Pinpoint the cell where the given text exists, returning its [x, y] midpoint coordinate. 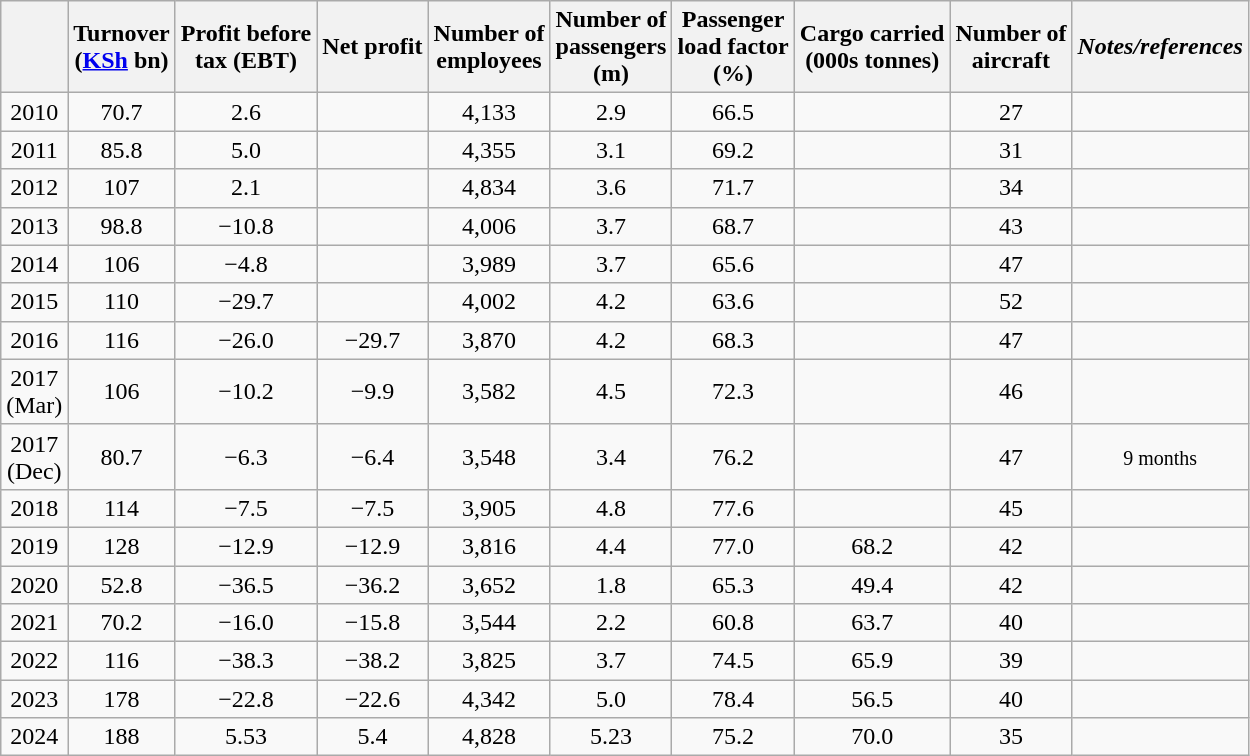
2017(Dec) [34, 456]
63.6 [733, 302]
−4.8 [246, 264]
4,834 [489, 188]
Notes/references [1160, 47]
2011 [34, 150]
−38.2 [372, 661]
−22.6 [372, 699]
−36.2 [372, 585]
2.2 [611, 623]
4.5 [611, 392]
−26.0 [246, 340]
−9.9 [372, 392]
Profit beforetax (EBT) [246, 47]
5.53 [246, 737]
68.3 [733, 340]
4,828 [489, 737]
−16.0 [246, 623]
77.0 [733, 546]
43 [1011, 226]
63.7 [872, 623]
3,905 [489, 508]
2022 [34, 661]
80.7 [122, 456]
9 months [1160, 456]
Number ofpassengers(m) [611, 47]
3,870 [489, 340]
110 [122, 302]
35 [1011, 737]
5.4 [372, 737]
2024 [34, 737]
75.2 [733, 737]
56.5 [872, 699]
Turnover(KSh bn) [122, 47]
−36.5 [246, 585]
1.8 [611, 585]
68.2 [872, 546]
2.9 [611, 112]
2010 [34, 112]
71.7 [733, 188]
65.6 [733, 264]
4,006 [489, 226]
4,002 [489, 302]
Cargo carried(000s tonnes) [872, 47]
76.2 [733, 456]
5.23 [611, 737]
3,652 [489, 585]
39 [1011, 661]
72.3 [733, 392]
3,989 [489, 264]
Number ofemployees [489, 47]
114 [122, 508]
3.1 [611, 150]
−38.3 [246, 661]
70.7 [122, 112]
68.7 [733, 226]
3.6 [611, 188]
65.9 [872, 661]
70.0 [872, 737]
77.6 [733, 508]
2023 [34, 699]
85.8 [122, 150]
2017(Mar) [34, 392]
3,548 [489, 456]
46 [1011, 392]
52 [1011, 302]
27 [1011, 112]
69.2 [733, 150]
4,342 [489, 699]
2012 [34, 188]
4.4 [611, 546]
−15.8 [372, 623]
65.3 [733, 585]
74.5 [733, 661]
2.6 [246, 112]
3,544 [489, 623]
4,133 [489, 112]
31 [1011, 150]
4.8 [611, 508]
98.8 [122, 226]
−10.8 [246, 226]
2014 [34, 264]
Net profit [372, 47]
−6.4 [372, 456]
2016 [34, 340]
49.4 [872, 585]
2.1 [246, 188]
3,816 [489, 546]
Number ofaircraft [1011, 47]
2019 [34, 546]
2018 [34, 508]
70.2 [122, 623]
3.4 [611, 456]
188 [122, 737]
3,582 [489, 392]
66.5 [733, 112]
2013 [34, 226]
−10.2 [246, 392]
78.4 [733, 699]
3,825 [489, 661]
4,355 [489, 150]
52.8 [122, 585]
2021 [34, 623]
−6.3 [246, 456]
128 [122, 546]
45 [1011, 508]
34 [1011, 188]
Passengerload factor(%) [733, 47]
178 [122, 699]
2020 [34, 585]
60.8 [733, 623]
−22.8 [246, 699]
107 [122, 188]
2015 [34, 302]
